Provide the (x, y) coordinate of the cell's center where the given text is located.  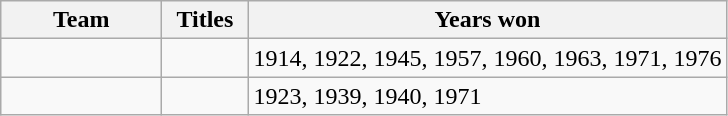
1914, 1922, 1945, 1957, 1960, 1963, 1971, 1976 (488, 58)
Titles (205, 20)
Team (82, 20)
1923, 1939, 1940, 1971 (488, 96)
Years won (488, 20)
